Determine the [x, y] coordinate at the center of the cell enclosing the given text.  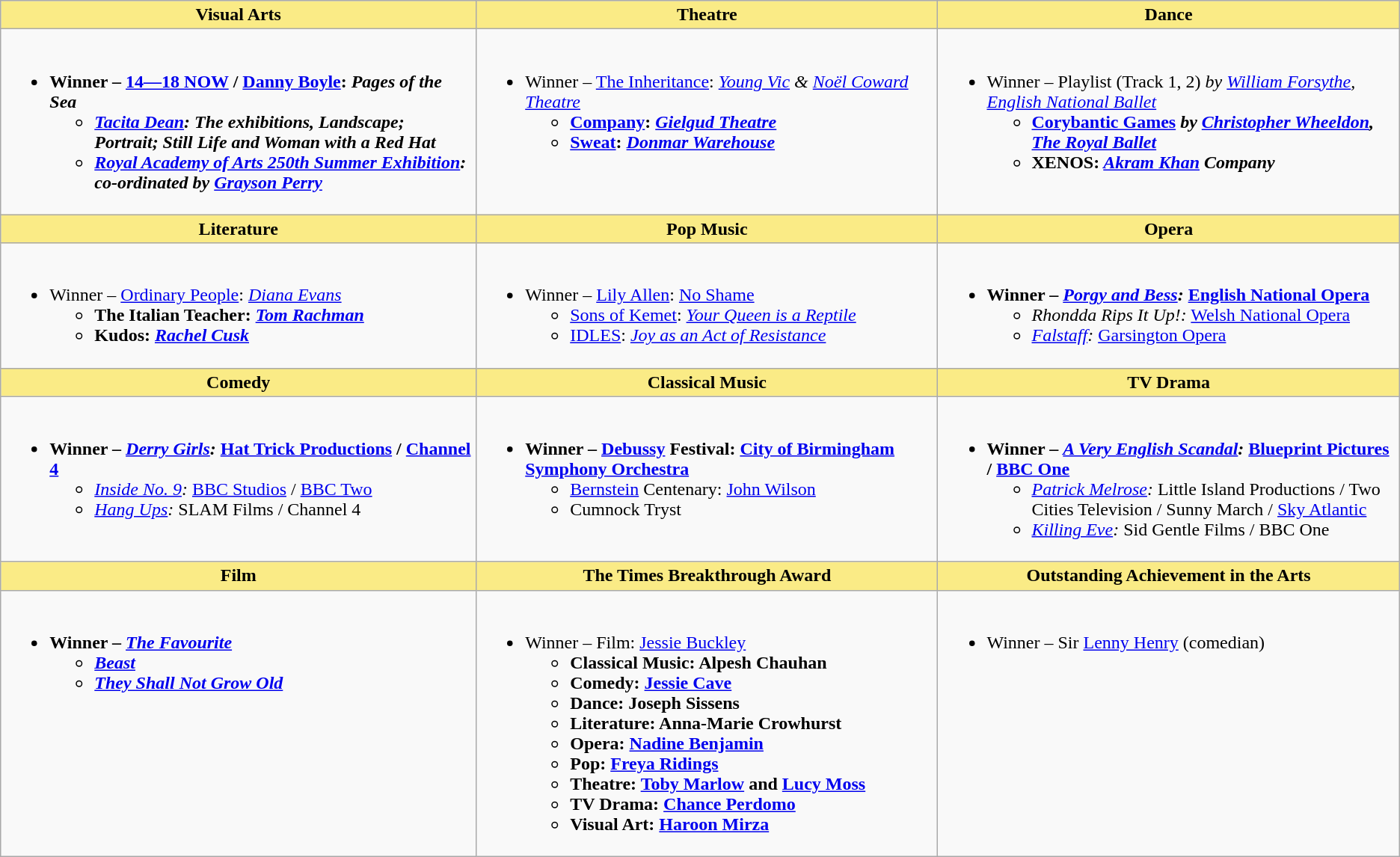
Pop Music [707, 229]
Visual Arts [239, 15]
Winner – Ordinary People: Diana EvansThe Italian Teacher: Tom RachmanKudos: Rachel Cusk [239, 305]
Winner – The Inheritance: Young Vic & Noël Coward TheatreCompany: Gielgud TheatreSweat: Donmar Warehouse [707, 122]
Winner – Derry Girls: Hat Trick Productions / Channel 4Inside No. 9: BBC Studios / BBC TwoHang Ups: SLAM Films / Channel 4 [239, 479]
Literature [239, 229]
Dance [1168, 15]
Outstanding Achievement in the Arts [1168, 576]
Film [239, 576]
The Times Breakthrough Award [707, 576]
Winner – Lily Allen: No ShameSons of Kemet: Your Queen is a ReptileIDLES: Joy as an Act of Resistance [707, 305]
Classical Music [707, 382]
Winner – The FavouriteBeastThey Shall Not Grow Old [239, 723]
Comedy [239, 382]
Winner – Sir Lenny Henry (comedian) [1168, 723]
Winner – Porgy and Bess: English National OperaRhondda Rips It Up!: Welsh National OperaFalstaff: Garsington Opera [1168, 305]
Opera [1168, 229]
Winner – Debussy Festival: City of Birmingham Symphony OrchestraBernstein Centenary: John WilsonCumnock Tryst [707, 479]
Theatre [707, 15]
TV Drama [1168, 382]
